Return the (X, Y) coordinate for the center point of the cell that contains the specified text.  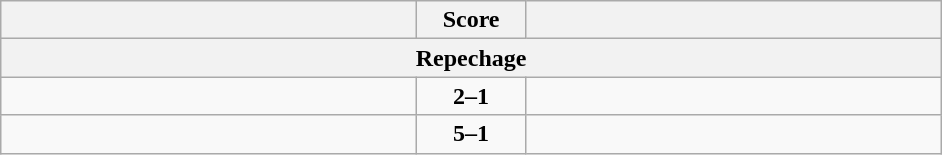
5–1 (472, 134)
Repechage (472, 58)
Score (472, 20)
2–1 (472, 96)
